Search for the cell housing the specified text and yield its (x, y) center coordinate. 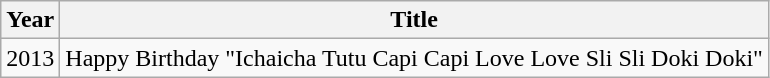
2013 (30, 58)
Title (414, 20)
Happy Birthday "Ichaicha Tutu Capi Capi Love Love Sli Sli Doki Doki" (414, 58)
Year (30, 20)
